Extract the (x, y) coordinate from the center of the cell holding the provided text.  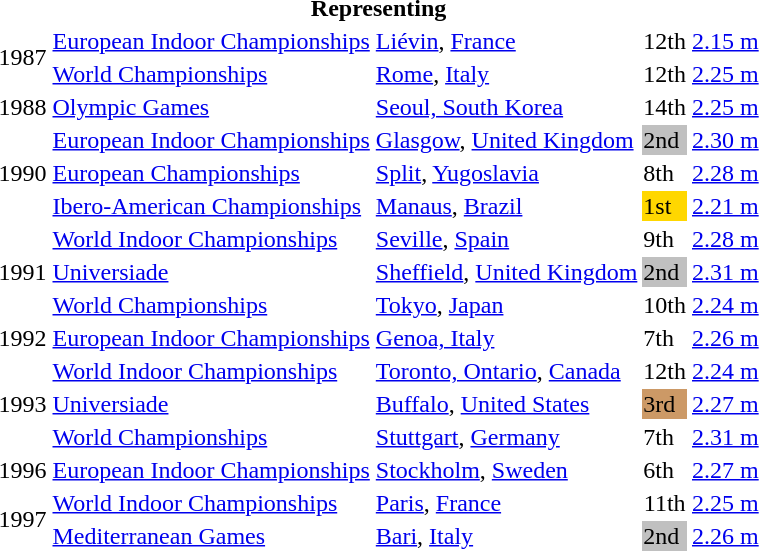
Seoul, South Korea (506, 107)
8th (665, 173)
Stuttgart, Germany (506, 437)
Seville, Spain (506, 239)
11th (665, 503)
6th (665, 470)
1st (665, 206)
Ibero-American Championships (211, 206)
Genoa, Italy (506, 338)
14th (665, 107)
Sheffield, United Kingdom (506, 272)
European Championships (211, 173)
Manaus, Brazil (506, 206)
Bari, Italy (506, 536)
Rome, Italy (506, 74)
Tokyo, Japan (506, 305)
Liévin, France (506, 41)
9th (665, 239)
Stockholm, Sweden (506, 470)
Mediterranean Games (211, 536)
Split, Yugoslavia (506, 173)
Paris, France (506, 503)
Glasgow, United Kingdom (506, 140)
Toronto, Ontario, Canada (506, 371)
3rd (665, 404)
Buffalo, United States (506, 404)
Olympic Games (211, 107)
10th (665, 305)
